Pinpoint the cell where the given text exists, returning its (X, Y) midpoint coordinate. 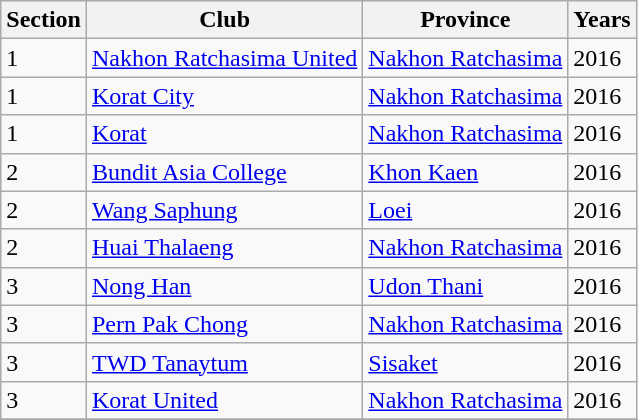
Nong Han (224, 286)
Sisaket (466, 362)
Korat City (224, 96)
Huai Thalaeng (224, 248)
Bundit Asia College (224, 172)
Province (466, 20)
Section (44, 20)
Loei (466, 210)
Club (224, 20)
Korat United (224, 400)
Nakhon Ratchasima United (224, 58)
TWD Tanaytum (224, 362)
Wang Saphung (224, 210)
Korat (224, 134)
Years (602, 20)
Khon Kaen (466, 172)
Udon Thani (466, 286)
Pern Pak Chong (224, 324)
